For the text-containing cell, return its midpoint in [X, Y] coordinate format. 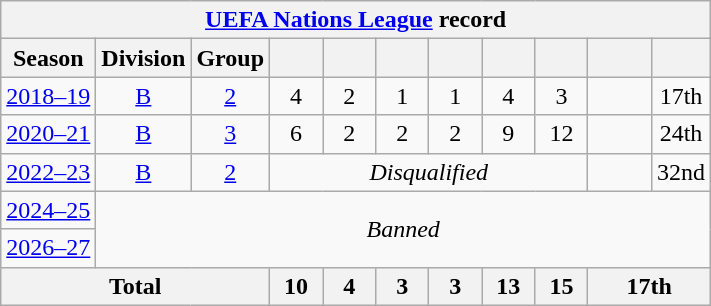
12 [562, 134]
2026–27 [48, 248]
2020–21 [48, 134]
9 [508, 134]
6 [296, 134]
13 [508, 286]
Group [230, 58]
Total [136, 286]
2024–25 [48, 210]
UEFA Nations League record [356, 20]
Season [48, 58]
24th [680, 134]
15 [562, 286]
2022–23 [48, 172]
Disqualified [429, 172]
10 [296, 286]
Division [144, 58]
32nd [680, 172]
2018–19 [48, 96]
Banned [404, 229]
